From the cell containing the given text, extract its center point as [X, Y] coordinate. 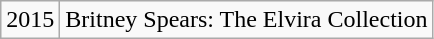
Britney Spears: The Elvira Collection [246, 20]
2015 [30, 20]
